Locate the cell with the specified text and output its (X, Y) center coordinate. 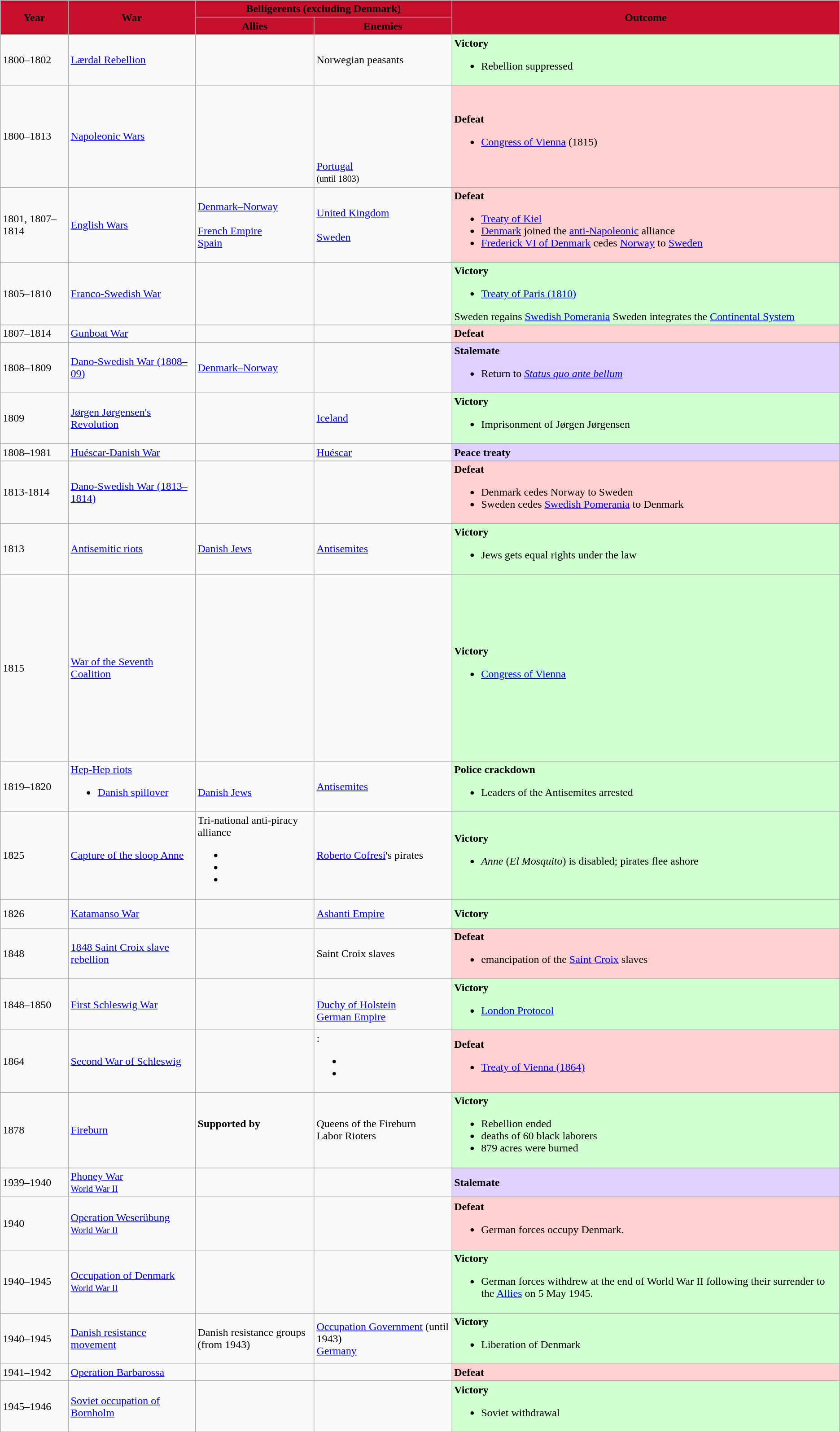
1800–1802 (34, 60)
Occupation of DenmarkWorld War II (132, 1282)
Denmark–Norway French Empire Spain (255, 224)
1940 (34, 1224)
1848–1850 (34, 1005)
VictoryCongress of Vienna (646, 668)
Peace treaty (646, 452)
Fireburn (132, 1130)
1813 (34, 549)
: (383, 1061)
Year (34, 18)
Tri-national anti-piracy alliance (255, 856)
1809 (34, 418)
1939–1940 (34, 1182)
DefeatTreaty of KielDenmark joined the anti-Napoleonic allianceFrederick VI of Denmark cedes Norway to Sweden (646, 224)
DefeatDenmark cedes Norway to SwedenSweden cedes Swedish Pomerania to Denmark (646, 492)
United Kingdom Sweden (383, 224)
Napoleonic Wars (132, 136)
Duchy of Holstein German Empire (383, 1005)
Outcome (646, 18)
VictoryAnne (El Mosquito) is disabled; pirates flee ashore (646, 856)
Lærdal Rebellion (132, 60)
1848 (34, 953)
Occupation Government (until 1943) Germany (383, 1339)
1800–1813 (34, 136)
Second War of Schleswig (132, 1061)
Danish resistance movement (132, 1339)
Antisemitic riots (132, 549)
Victory (646, 914)
DefeatGerman forces occupy Denmark. (646, 1224)
1819–1820 (34, 786)
Huéscar-Danish War (132, 452)
Stalemate (646, 1182)
First Schleswig War (132, 1005)
Saint Croix slaves (383, 953)
Dano-Swedish War (1813–1814) (132, 492)
1878 (34, 1130)
1813-1814 (34, 492)
Queens of the FireburnLabor Rioters (383, 1130)
Operation Barbarossa (132, 1372)
Supported by (255, 1130)
Danish resistance groups (from 1943) (255, 1339)
VictoryLondon Protocol (646, 1005)
1825 (34, 856)
Iceland (383, 418)
Operation WeserübungWorld War II (132, 1224)
VictoryLiberation of Denmark (646, 1339)
Roberto Cofresí's pirates (383, 856)
VictoryGerman forces withdrew at the end of World War II following their surrender to the Allies on 5 May 1945. (646, 1282)
1945–1946 (34, 1406)
Jørgen Jørgensen's Revolution (132, 418)
1808–1981 (34, 452)
Dano-Swedish War (1808–09) (132, 367)
War of the Seventh Coalition (132, 668)
Soviet occupation of Bornholm (132, 1406)
VictoryRebellion suppressed (646, 60)
VictoryJews gets equal rights under the law (646, 549)
StalemateReturn to Status quo ante bellum (646, 367)
Phoney WarWorld War II (132, 1182)
VictorySoviet withdrawal (646, 1406)
Huéscar (383, 452)
Denmark–Norway (255, 367)
Ashanti Empire (383, 914)
1864 (34, 1061)
Defeatemancipation of the Saint Croix slaves (646, 953)
VictoryRebellion endeddeaths of 60 black laborers879 acres were burned (646, 1130)
DefeatTreaty of Vienna (1864) (646, 1061)
Franco-Swedish War (132, 294)
1941–1942 (34, 1372)
1807–1814 (34, 334)
War (132, 18)
Gunboat War (132, 334)
1848 Saint Croix slave rebellion (132, 953)
VictoryImprisonment of Jørgen Jørgensen (646, 418)
Capture of the sloop Anne (132, 856)
DefeatCongress of Vienna (1815) (646, 136)
1801, 1807–1814 (34, 224)
Allies (255, 26)
Police crackdownLeaders of the Antisemites arrested (646, 786)
Katamanso War (132, 914)
1805–1810 (34, 294)
Belligerents (excluding Denmark) (324, 9)
1826 (34, 914)
Norwegian peasants (383, 60)
VictoryTreaty of Paris (1810)Sweden regains Swedish Pomerania Sweden integrates the Continental System (646, 294)
Enemies (383, 26)
Portugal (until 1803) (383, 136)
1815 (34, 668)
English Wars (132, 224)
1808–1809 (34, 367)
Hep-Hep riotsDanish spillover (132, 786)
